Scan for the cell matching the given text and deliver its [X, Y] coordinate at center. 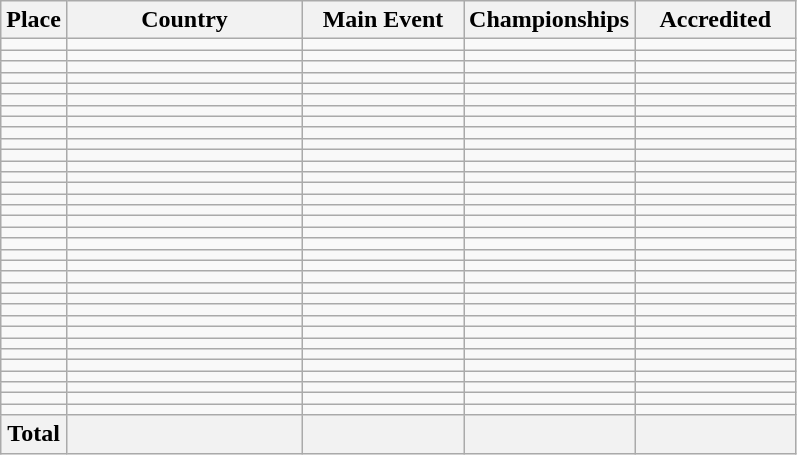
Total [34, 434]
Championships [550, 20]
Place [34, 20]
Country [184, 20]
Main Event [384, 20]
Accredited [716, 20]
